Output the [x, y] coordinate of the center of the cell containing the given text.  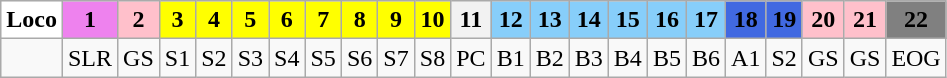
S1 [177, 58]
A1 [746, 58]
SLR [90, 58]
6 [287, 20]
S7 [396, 58]
20 [823, 20]
14 [588, 20]
B4 [628, 58]
3 [177, 20]
16 [666, 20]
Loco [32, 20]
S5 [323, 58]
5 [250, 20]
B2 [550, 58]
4 [214, 20]
12 [510, 20]
PC [471, 58]
S4 [287, 58]
B6 [706, 58]
10 [432, 20]
11 [471, 20]
1 [90, 20]
B3 [588, 58]
15 [628, 20]
S3 [250, 58]
7 [323, 20]
2 [139, 20]
B5 [666, 58]
22 [916, 20]
17 [706, 20]
9 [396, 20]
8 [359, 20]
19 [784, 20]
18 [746, 20]
B1 [510, 58]
S8 [432, 58]
S6 [359, 58]
13 [550, 20]
21 [865, 20]
EOG [916, 58]
